Locate the cell with the specified text and output its [X, Y] center coordinate. 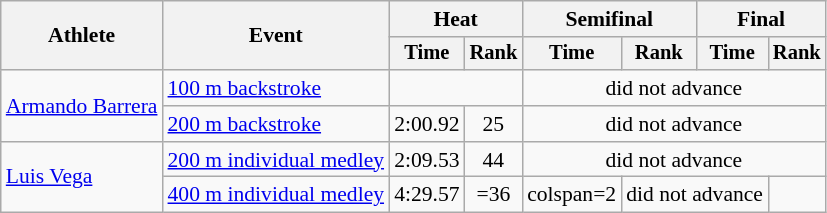
25 [494, 124]
Armando Barrera [82, 106]
4:29.57 [426, 195]
colspan=2 [572, 195]
Event [276, 36]
2:09.53 [426, 160]
=36 [494, 195]
100 m backstroke [276, 88]
44 [494, 160]
Final [760, 19]
Semifinal [609, 19]
200 m backstroke [276, 124]
2:00.92 [426, 124]
Heat [456, 19]
200 m individual medley [276, 160]
400 m individual medley [276, 195]
Luis Vega [82, 178]
Athlete [82, 36]
